Detect which cell encompasses the target text, then output its (X, Y) center coordinate. 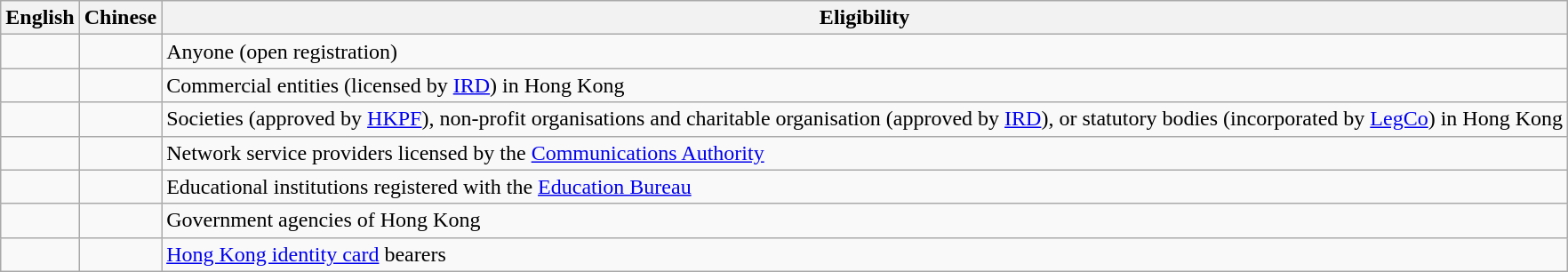
Hong Kong identity card bearers (865, 254)
Educational institutions registered with the Education Bureau (865, 187)
Chinese (120, 18)
Commercial entities (licensed by IRD) in Hong Kong (865, 85)
Network service providers licensed by the Communications Authority (865, 153)
Government agencies of Hong Kong (865, 220)
Anyone (open registration) (865, 52)
Eligibility (865, 18)
English (40, 18)
